Determine the [X, Y] coordinate at the center of the cell enclosing the given text.  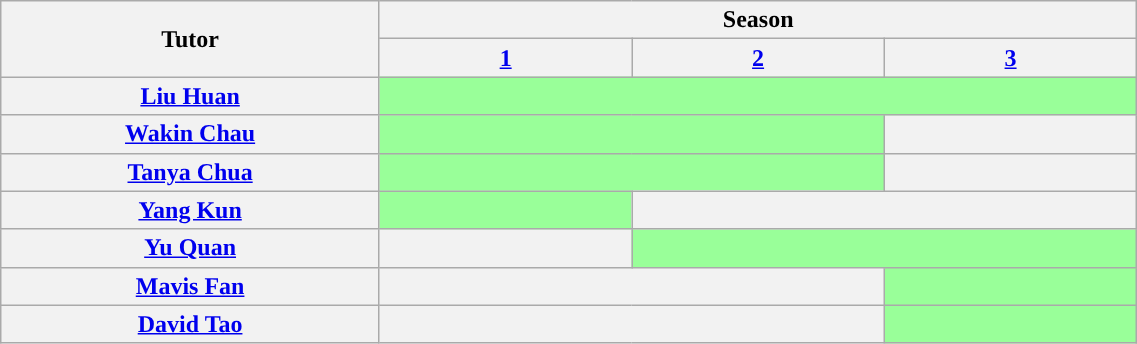
2 [758, 58]
Tanya Chua [190, 172]
1 [505, 58]
Wakin Chau [190, 134]
David Tao [190, 324]
Mavis Fan [190, 286]
Yang Kun [190, 210]
3 [1010, 58]
Season [758, 20]
Liu Huan [190, 96]
Tutor [190, 39]
Yu Quan [190, 248]
